Locate the cell with the specified text and output its (x, y) center coordinate. 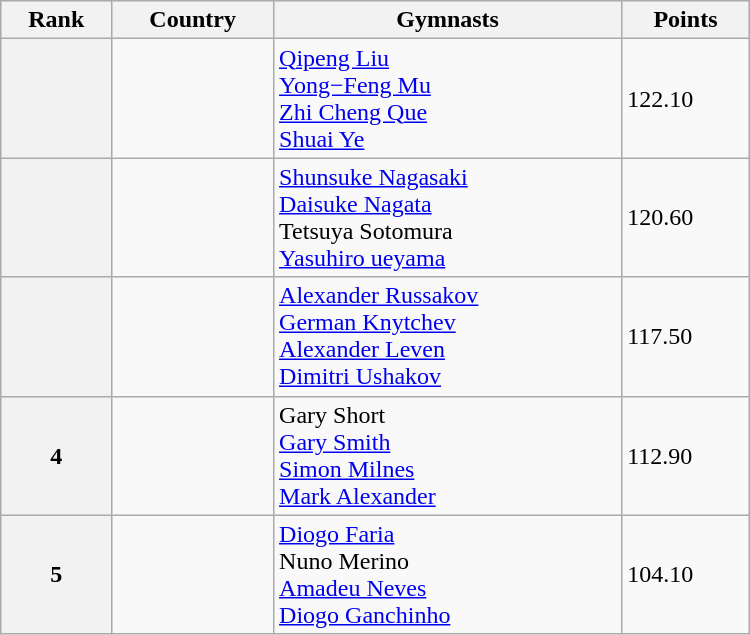
4 (56, 456)
Gymnasts (448, 20)
Alexander Russakov German Knytchev Alexander Leven Dimitri Ushakov (448, 336)
104.10 (686, 574)
Diogo Faria Nuno Merino Amadeu Neves Diogo Ganchinho (448, 574)
Shunsuke Nagasaki Daisuke Nagata Tetsuya Sotomura Yasuhiro ueyama (448, 218)
5 (56, 574)
Rank (56, 20)
Gary Short Gary Smith Simon Milnes Mark Alexander (448, 456)
Qipeng Liu Yong−Feng Mu Zhi Cheng Que Shuai Ye (448, 98)
117.50 (686, 336)
Points (686, 20)
Country (193, 20)
120.60 (686, 218)
112.90 (686, 456)
122.10 (686, 98)
